Locate the cell with the specified text and output its (x, y) center coordinate. 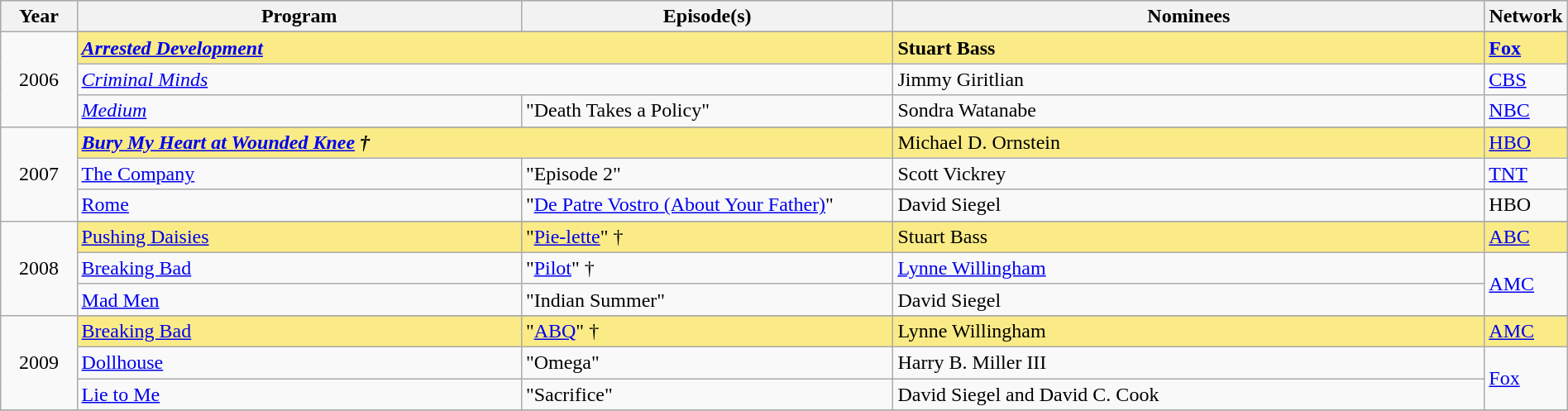
Scott Vickrey (1189, 174)
"Sacrifice" (707, 394)
Program (299, 17)
NBC (1526, 111)
Harry B. Miller III (1189, 362)
2009 (39, 362)
"De Patre Vostro (About Your Father)" (707, 205)
"Omega" (707, 362)
Criminal Minds (485, 79)
Dollhouse (299, 362)
"Pilot" † (707, 268)
The Company (299, 174)
2006 (39, 79)
Rome (299, 205)
"Death Takes a Policy" (707, 111)
TNT (1526, 174)
Michael D. Ornstein (1189, 142)
Nominees (1189, 17)
"Pie-lette" † (707, 237)
Medium (299, 111)
CBS (1526, 79)
Pushing Daisies (299, 237)
Bury My Heart at Wounded Knee † (485, 142)
Episode(s) (707, 17)
Network (1526, 17)
Mad Men (299, 299)
Lie to Me (299, 394)
David Siegel and David C. Cook (1189, 394)
Arrested Development (485, 48)
Sondra Watanabe (1189, 111)
Jimmy Giritlian (1189, 79)
ABC (1526, 237)
"Indian Summer" (707, 299)
Year (39, 17)
2007 (39, 174)
2008 (39, 268)
"ABQ" † (707, 331)
"Episode 2" (707, 174)
